Capture the cell that displays the provided text and extract its (x, y) central coordinate. 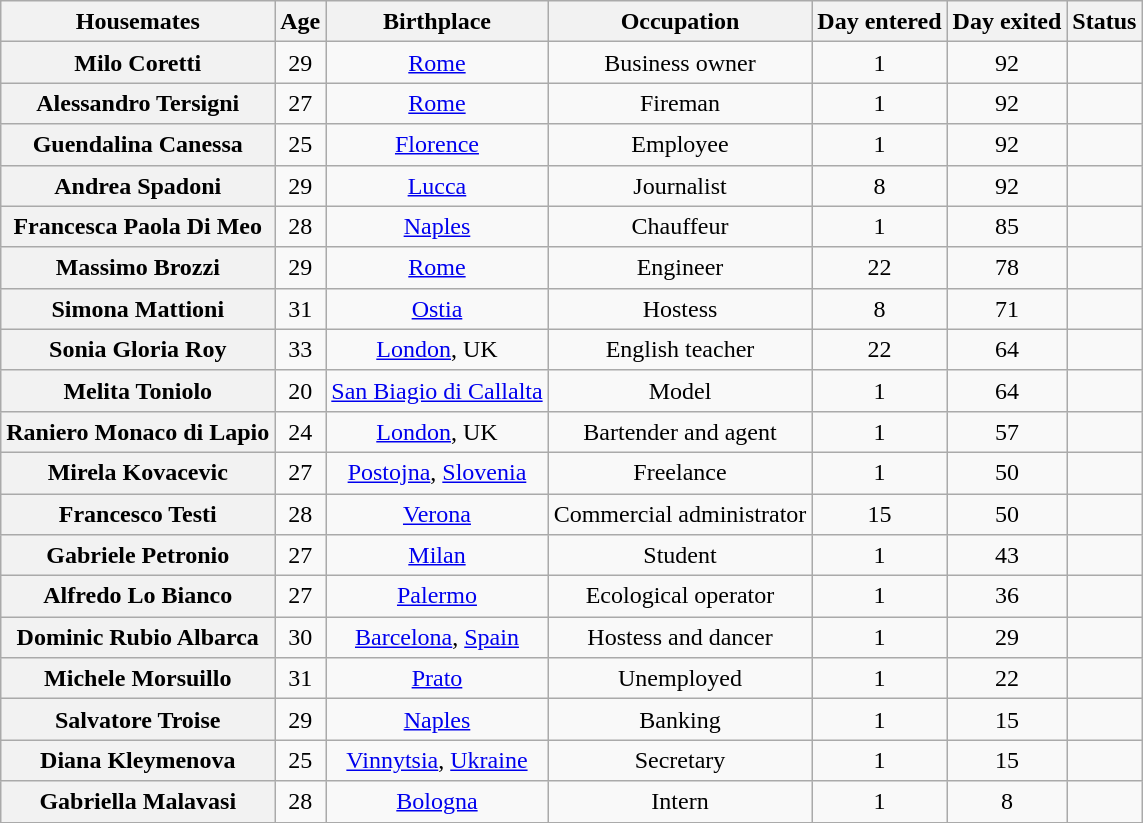
Fireman (680, 104)
Simona Mattioni (138, 308)
Sonia Gloria Roy (138, 350)
Banking (680, 720)
Diana Kleymenova (138, 760)
Commercial administrator (680, 514)
36 (1007, 596)
Age (300, 22)
Palermo (437, 596)
English teacher (680, 350)
Gabriele Petronio (138, 556)
Unemployed (680, 678)
71 (1007, 308)
Mirela Kovacevic (138, 472)
Student (680, 556)
Dominic Rubio Albarca (138, 638)
Secretary (680, 760)
Alfredo Lo Bianco (138, 596)
Andrea Spadoni (138, 186)
Milan (437, 556)
San Biagio di Callalta (437, 390)
Freelance (680, 472)
Business owner (680, 62)
78 (1007, 268)
Postojna, Slovenia (437, 472)
Prato (437, 678)
Day entered (880, 22)
85 (1007, 226)
Hostess (680, 308)
33 (300, 350)
Ecological operator (680, 596)
Lucca (437, 186)
20 (300, 390)
Francesco Testi (138, 514)
Melita Toniolo (138, 390)
43 (1007, 556)
Raniero Monaco di Lapio (138, 432)
Day exited (1007, 22)
24 (300, 432)
Status (1104, 22)
Hostess and dancer (680, 638)
Salvatore Troise (138, 720)
Bartender and agent (680, 432)
Chauffeur (680, 226)
Milo Coretti (138, 62)
57 (1007, 432)
Housemates (138, 22)
Birthplace (437, 22)
Michele Morsuillo (138, 678)
Occupation (680, 22)
Vinnytsia, Ukraine (437, 760)
Intern (680, 802)
Florence (437, 144)
Barcelona, Spain (437, 638)
Model (680, 390)
Guendalina Canessa (138, 144)
Massimo Brozzi (138, 268)
Journalist (680, 186)
Engineer (680, 268)
Employee (680, 144)
Bologna (437, 802)
30 (300, 638)
Verona (437, 514)
Ostia (437, 308)
Alessandro Tersigni (138, 104)
Gabriella Malavasi (138, 802)
Francesca Paola Di Meo (138, 226)
